Return the (x, y) coordinate for the center point of the cell that contains the specified text.  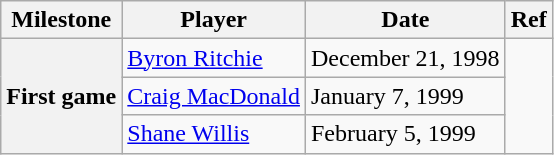
February 5, 1999 (405, 134)
January 7, 1999 (405, 96)
Ref (528, 20)
First game (62, 96)
Shane Willis (214, 134)
Milestone (62, 20)
Date (405, 20)
Byron Ritchie (214, 58)
Player (214, 20)
Craig MacDonald (214, 96)
December 21, 1998 (405, 58)
